Capture the cell that displays the provided text and extract its (X, Y) central coordinate. 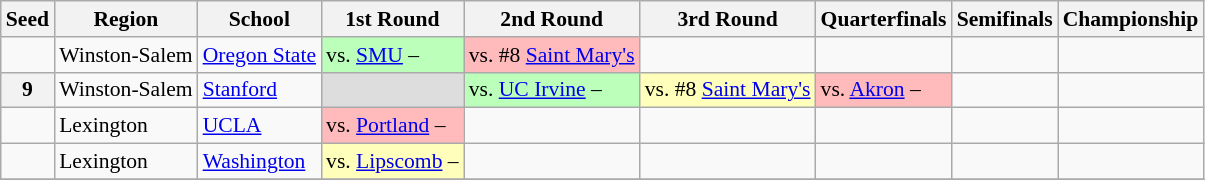
Oregon State (260, 55)
Championship (1131, 19)
Semifinals (1005, 19)
9 (28, 90)
UCLA (260, 126)
School (260, 19)
Stanford (260, 90)
vs. Portland – (392, 126)
Region (126, 19)
Quarterfinals (884, 19)
vs. UC Irvine – (552, 90)
Seed (28, 19)
1st Round (392, 19)
3rd Round (728, 19)
vs. Lipscomb – (392, 162)
Washington (260, 162)
2nd Round (552, 19)
vs. Akron – (884, 90)
vs. SMU – (392, 55)
